Capture the cell that displays the provided text and extract its (x, y) central coordinate. 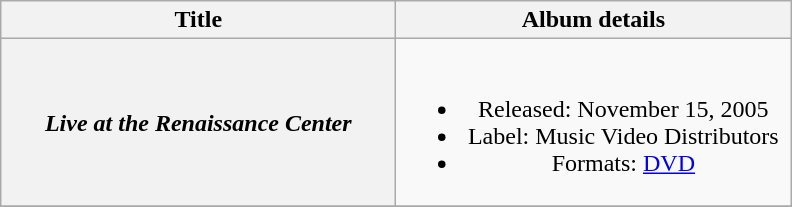
Released: November 15, 2005Label: Music Video DistributorsFormats: DVD (594, 122)
Album details (594, 20)
Title (198, 20)
Live at the Renaissance Center (198, 122)
